Locate the cell with the specified text and output its [X, Y] center coordinate. 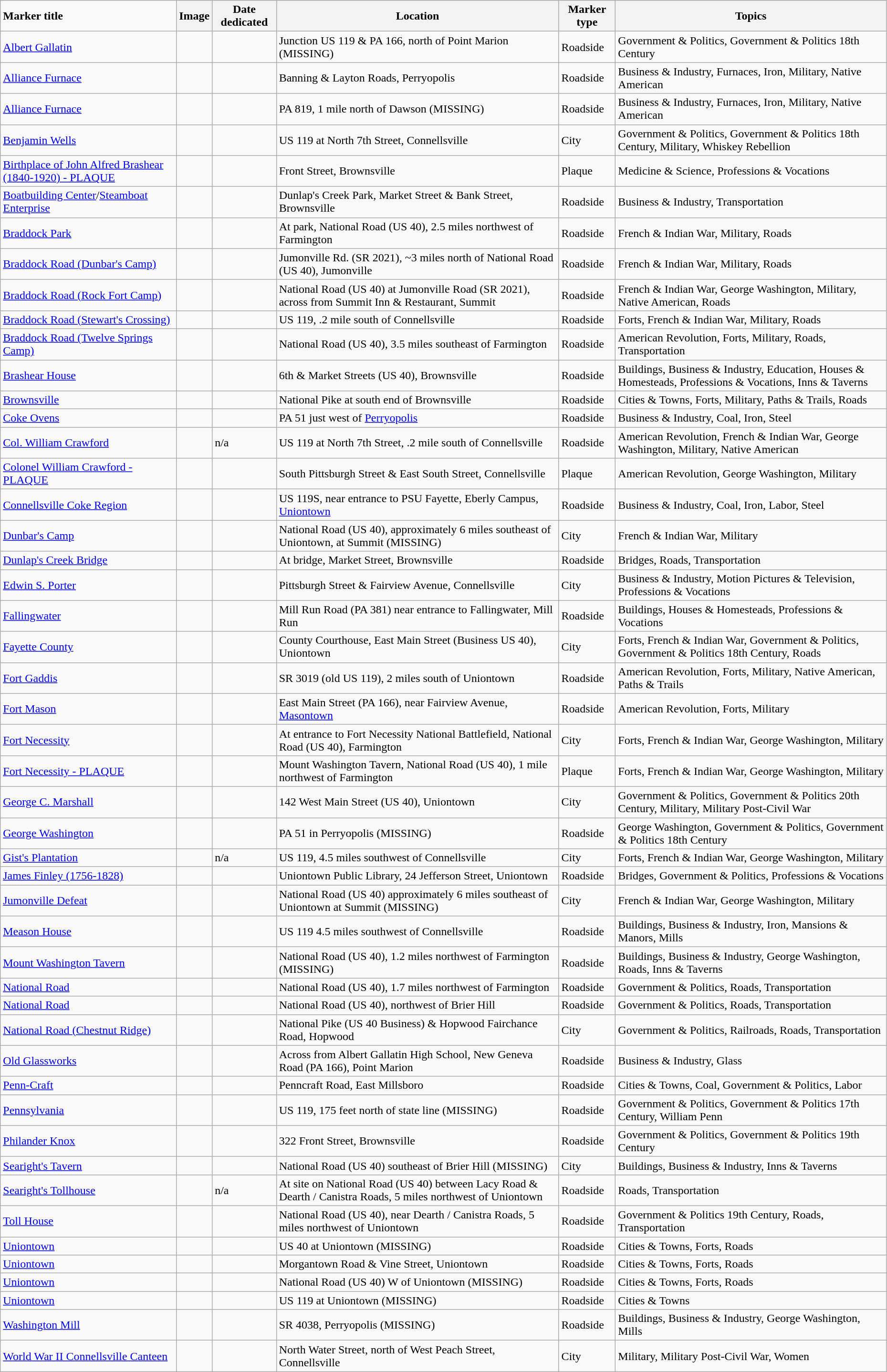
Government & Politics, Government & Politics 18th Century, Military, Whiskey Rebellion [751, 140]
Morgantown Road & Vine Street, Uniontown [417, 1264]
County Courthouse, East Main Street (Business US 40), Uniontown [417, 647]
Fort Mason [89, 709]
Washington Mill [89, 1325]
Junction US 119 & PA 166, north of Point Marion (MISSING) [417, 47]
National Road (US 40), northwest of Brier Hill [417, 1005]
James Finley (1756-1828) [89, 876]
Braddock Road (Twelve Springs Camp) [89, 344]
Mount Washington Tavern, National Road (US 40), 1 mile northwest of Farmington [417, 771]
SR 4038, Perryopolis (MISSING) [417, 1325]
Government & Politics, Railroads, Roads, Transportation [751, 1030]
US 119S, near entrance to PSU Fayette, Eberly Campus, Uniontown [417, 505]
Government & Politics, Government & Politics 19th Century [751, 1141]
Fallingwater [89, 616]
PA 819, 1 mile north of Dawson (MISSING) [417, 109]
US 119, 175 feet north of state line (MISSING) [417, 1110]
Penncraft Road, East Millsboro [417, 1085]
Braddock Park [89, 233]
Meason House [89, 932]
American Revolution, George Washington, Military [751, 474]
Col. William Crawford [89, 443]
Buildings, Business & Industry, Inns & Taverns [751, 1166]
6th & Market Streets (US 40), Brownsville [417, 375]
Military, Military Post-Civil War, Women [751, 1356]
Dunlap's Creek Bridge [89, 560]
Banning & Layton Roads, Perryopolis [417, 78]
Roads, Transportation [751, 1190]
Pittsburgh Street & Fairview Avenue, Connellsville [417, 585]
Jumonville Rd. (SR 2021), ~3 miles north of National Road (US 40), Jumonville [417, 264]
Business & Industry, Motion Pictures & Television, Professions & Vocations [751, 585]
US 119 at North 7th Street, .2 mile south of Connellsville [417, 443]
National Pike (US 40 Business) & Hopwood Fairchance Road, Hopwood [417, 1030]
US 40 at Uniontown (MISSING) [417, 1246]
Bridges, Roads, Transportation [751, 560]
Gist's Plantation [89, 858]
Searight's Tavern [89, 1166]
National Road (US 40), approximately 6 miles southeast of Uniontown, at Summit (MISSING) [417, 536]
At entrance to Fort Necessity National Battlefield, National Road (US 40), Farmington [417, 740]
Business & Industry, Transportation [751, 202]
National Road (US 40), 3.5 miles southeast of Farmington [417, 344]
National Road (US 40), near Dearth / Canistra Roads, 5 miles northwest of Uniontown [417, 1221]
Mill Run Road (PA 381) near entrance to Fallingwater, Mill Run [417, 616]
Government & Politics, Government & Politics 17th Century, William Penn [751, 1110]
American Revolution, Forts, Military [751, 709]
Government & Politics 19th Century, Roads, Transportation [751, 1221]
Searight's Tollhouse [89, 1190]
American Revolution, French & Indian War, George Washington, Military, Native American [751, 443]
Brashear House [89, 375]
Image [195, 16]
Business & Industry, Glass [751, 1061]
National Road (US 40), 1.2 miles northwest of Farmington (MISSING) [417, 962]
Braddock Road (Rock Fort Camp) [89, 295]
Buildings, Business & Industry, Iron, Mansions & Manors, Mills [751, 932]
Business & Industry, Coal, Iron, Steel [751, 418]
Fort Gaddis [89, 678]
Fort Necessity [89, 740]
US 119, 4.5 miles southwest of Connellsville [417, 858]
American Revolution, Forts, Military, Roads, Transportation [751, 344]
Buildings, Business & Industry, George Washington, Mills [751, 1325]
North Water Street, north of West Peach Street, Connellsville [417, 1356]
At park, National Road (US 40), 2.5 miles northwest of Farmington [417, 233]
US 119, .2 mile south of Connellsville [417, 320]
Location [417, 16]
National Road (Chestnut Ridge) [89, 1030]
George Washington, Government & Politics, Government & Politics 18th Century [751, 833]
Marker type [587, 16]
Brownsville [89, 400]
Cities & Towns [751, 1300]
Fayette County [89, 647]
French & Indian War, George Washington, Military, Native American, Roads [751, 295]
Medicine & Science, Professions & Vocations [751, 171]
Birthplace of John Alfred Brashear (1840-1920) - PLAQUE [89, 171]
Business & Industry, Coal, Iron, Labor, Steel [751, 505]
National Road (US 40) approximately 6 miles southeast of Uniontown at Summit (MISSING) [417, 900]
Dunbar's Camp [89, 536]
Coke Ovens [89, 418]
SR 3019 (old US 119), 2 miles south of Uniontown [417, 678]
Government & Politics, Government & Politics 18th Century [751, 47]
Buildings, Business & Industry, Education, Houses & Homesteads, Professions & Vocations, Inns & Taverns [751, 375]
Marker title [89, 16]
Albert Gallatin [89, 47]
Philander Knox [89, 1141]
Boatbuilding Center/Steamboat Enterprise [89, 202]
Braddock Road (Dunbar's Camp) [89, 264]
Front Street, Brownsville [417, 171]
Government & Politics, Government & Politics 20th Century, Military, Military Post-Civil War [751, 802]
National Road (US 40), 1.7 miles northwest of Farmington [417, 987]
Buildings, Business & Industry, George Washington, Roads, Inns & Taverns [751, 962]
Old Glassworks [89, 1061]
George Washington [89, 833]
Connellsville Coke Region [89, 505]
National Road (US 40) W of Uniontown (MISSING) [417, 1282]
American Revolution, Forts, Military, Native American, Paths & Trails [751, 678]
322 Front Street, Brownsville [417, 1141]
Fort Necessity - PLAQUE [89, 771]
World War II Connellsville Canteen [89, 1356]
PA 51 in Perryopolis (MISSING) [417, 833]
Mount Washington Tavern [89, 962]
Bridges, Government & Politics, Professions & Vocations [751, 876]
At bridge, Market Street, Brownsville [417, 560]
National Road (US 40) southeast of Brier Hill (MISSING) [417, 1166]
French & Indian War, George Washington, Military [751, 900]
Date dedicated [244, 16]
Penn-Craft [89, 1085]
At site on National Road (US 40) between Lacy Road & Dearth / Canistra Roads, 5 miles northwest of Uniontown [417, 1190]
National Road (US 40) at Jumonville Road (SR 2021), across from Summit Inn & Restaurant, Summit [417, 295]
Benjamin Wells [89, 140]
Toll House [89, 1221]
East Main Street (PA 166), near Fairview Avenue, Masontown [417, 709]
Uniontown Public Library, 24 Jefferson Street, Uniontown [417, 876]
Jumonville Defeat [89, 900]
Topics [751, 16]
Forts, French & Indian War, Military, Roads [751, 320]
Edwin S. Porter [89, 585]
South Pittsburgh Street & East South Street, Connellsville [417, 474]
Buildings, Houses & Homesteads, Professions & Vocations [751, 616]
Colonel William Crawford - PLAQUE [89, 474]
French & Indian War, Military [751, 536]
Cities & Towns, Coal, Government & Politics, Labor [751, 1085]
Forts, French & Indian War, Government & Politics, Government & Politics 18th Century, Roads [751, 647]
Across from Albert Gallatin High School, New Geneva Road (PA 166), Point Marion [417, 1061]
PA 51 just west of Perryopolis [417, 418]
142 West Main Street (US 40), Uniontown [417, 802]
US 119 at Uniontown (MISSING) [417, 1300]
Pennsylvania [89, 1110]
George C. Marshall [89, 802]
Dunlap's Creek Park, Market Street & Bank Street, Brownsville [417, 202]
Cities & Towns, Forts, Military, Paths & Trails, Roads [751, 400]
National Pike at south end of Brownsville [417, 400]
US 119 4.5 miles southwest of Connellsville [417, 932]
US 119 at North 7th Street, Connellsville [417, 140]
Braddock Road (Stewart's Crossing) [89, 320]
